Locate the cell with the specified text and output its (x, y) center coordinate. 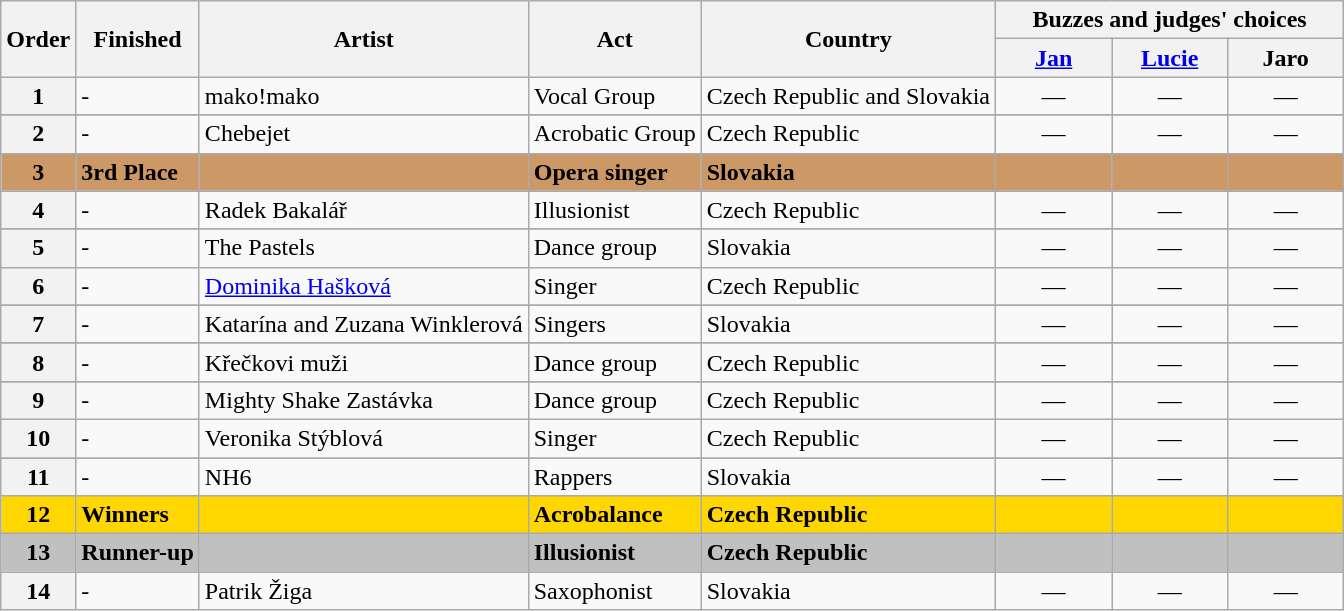
mako!mako (364, 96)
11 (38, 477)
Czech Republic and Slovakia (848, 96)
Vocal Group (614, 96)
1 (38, 96)
Winners (138, 515)
Acrobalance (614, 515)
Artist (364, 39)
9 (38, 400)
Dominika Hašková (364, 286)
Lucie (1170, 58)
Chebejet (364, 134)
Jan (1054, 58)
Runner-up (138, 553)
4 (38, 210)
8 (38, 362)
Acrobatic Group (614, 134)
Rappers (614, 477)
Finished (138, 39)
Opera singer (614, 172)
Order (38, 39)
3 (38, 172)
Radek Bakalář (364, 210)
7 (38, 324)
The Pastels (364, 248)
Country (848, 39)
3rd Place (138, 172)
Jaro (1286, 58)
Patrik Žiga (364, 591)
Veronika Stýblová (364, 438)
2 (38, 134)
Singers (614, 324)
10 (38, 438)
Buzzes and judges' choices (1170, 20)
Saxophonist (614, 591)
12 (38, 515)
Mighty Shake Zastávka (364, 400)
5 (38, 248)
Křečkovi muži (364, 362)
NH6 (364, 477)
Katarína and Zuzana Winklerová (364, 324)
6 (38, 286)
14 (38, 591)
Act (614, 39)
13 (38, 553)
